Capture the cell that displays the provided text and extract its (x, y) central coordinate. 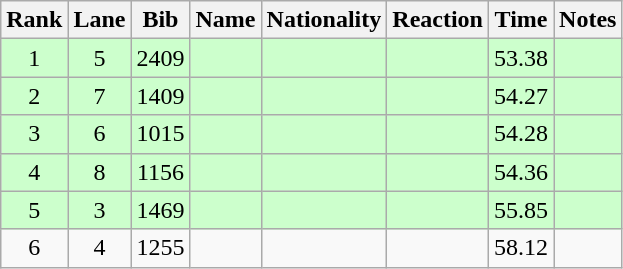
54.27 (520, 96)
Bib (160, 20)
53.38 (520, 58)
Lane (100, 20)
Time (520, 20)
Nationality (324, 20)
Name (226, 20)
Rank (34, 20)
7 (100, 96)
Reaction (438, 20)
58.12 (520, 248)
54.36 (520, 172)
2409 (160, 58)
1469 (160, 210)
55.85 (520, 210)
8 (100, 172)
Notes (588, 20)
54.28 (520, 134)
1 (34, 58)
1255 (160, 248)
2 (34, 96)
1409 (160, 96)
1156 (160, 172)
1015 (160, 134)
